Pinpoint the cell where the given text exists, returning its (x, y) midpoint coordinate. 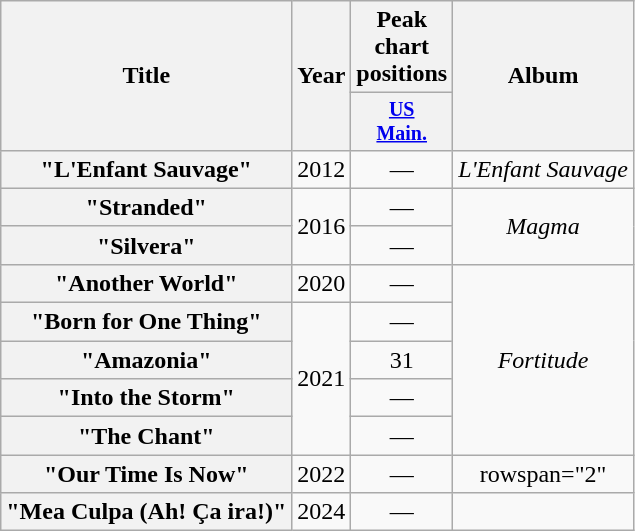
Title (146, 76)
"Amazonia" (146, 360)
31 (402, 360)
"Born for One Thing" (146, 322)
2022 (322, 474)
"Silvera" (146, 245)
2021 (322, 379)
Year (322, 76)
L'Enfant Sauvage (544, 169)
2020 (322, 283)
Magma (544, 226)
"Into the Storm" (146, 398)
"L'Enfant Sauvage" (146, 169)
"Stranded" (146, 207)
2012 (322, 169)
Album (544, 76)
rowspan="2" (544, 474)
Peak chart positions (402, 47)
Fortitude (544, 359)
"The Chant" (146, 436)
"Mea Culpa (Ah! Ça ira!)" (146, 512)
2016 (322, 226)
USMain. (402, 122)
2024 (322, 512)
"Another World" (146, 283)
"Our Time Is Now" (146, 474)
